For the text-containing cell, return its midpoint in (X, Y) coordinate format. 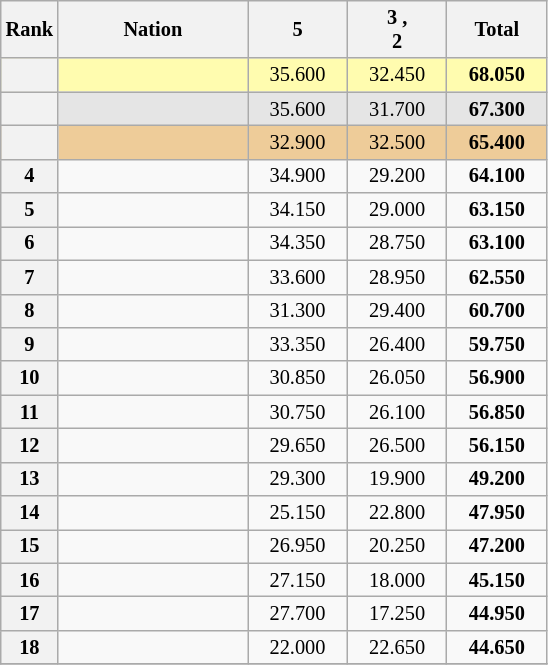
32.900 (298, 142)
56.850 (497, 412)
32.500 (397, 142)
12 (30, 445)
Rank (30, 29)
18.000 (397, 580)
10 (30, 378)
17.250 (397, 613)
11 (30, 412)
27.150 (298, 580)
26.400 (397, 344)
63.100 (497, 243)
65.400 (497, 142)
25.150 (298, 513)
6 (30, 243)
59.750 (497, 344)
22.000 (298, 647)
17 (30, 613)
34.150 (298, 210)
47.950 (497, 513)
31.700 (397, 109)
26.500 (397, 445)
67.300 (497, 109)
27.700 (298, 613)
30.750 (298, 412)
20.250 (397, 546)
28.950 (397, 277)
47.200 (497, 546)
45.150 (497, 580)
34.350 (298, 243)
14 (30, 513)
26.100 (397, 412)
64.100 (497, 176)
29.650 (298, 445)
28.750 (397, 243)
62.550 (497, 277)
49.200 (497, 479)
9 (30, 344)
7 (30, 277)
68.050 (497, 75)
22.650 (397, 647)
34.900 (298, 176)
29.300 (298, 479)
32.450 (397, 75)
29.200 (397, 176)
33.350 (298, 344)
63.150 (497, 210)
22.800 (397, 513)
8 (30, 311)
30.850 (298, 378)
4 (30, 176)
13 (30, 479)
3 ,2 (397, 29)
56.150 (497, 445)
33.600 (298, 277)
44.650 (497, 647)
18 (30, 647)
29.400 (397, 311)
44.950 (497, 613)
26.050 (397, 378)
Nation (153, 29)
31.300 (298, 311)
Total (497, 29)
19.900 (397, 479)
29.000 (397, 210)
56.900 (497, 378)
16 (30, 580)
60.700 (497, 311)
26.950 (298, 546)
15 (30, 546)
